Return (x, y) of the center of cell containing provided text 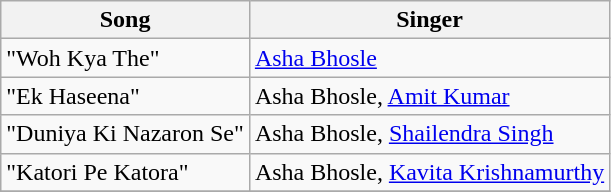
"Katori Pe Katora" (126, 172)
"Woh Kya The" (126, 58)
Song (126, 20)
Singer (429, 20)
"Ek Haseena" (126, 96)
Asha Bhosle, Shailendra Singh (429, 134)
Asha Bhosle (429, 58)
"Duniya Ki Nazaron Se" (126, 134)
Asha Bhosle, Amit Kumar (429, 96)
Asha Bhosle, Kavita Krishnamurthy (429, 172)
